Detect which cell encompasses the target text, then output its (X, Y) center coordinate. 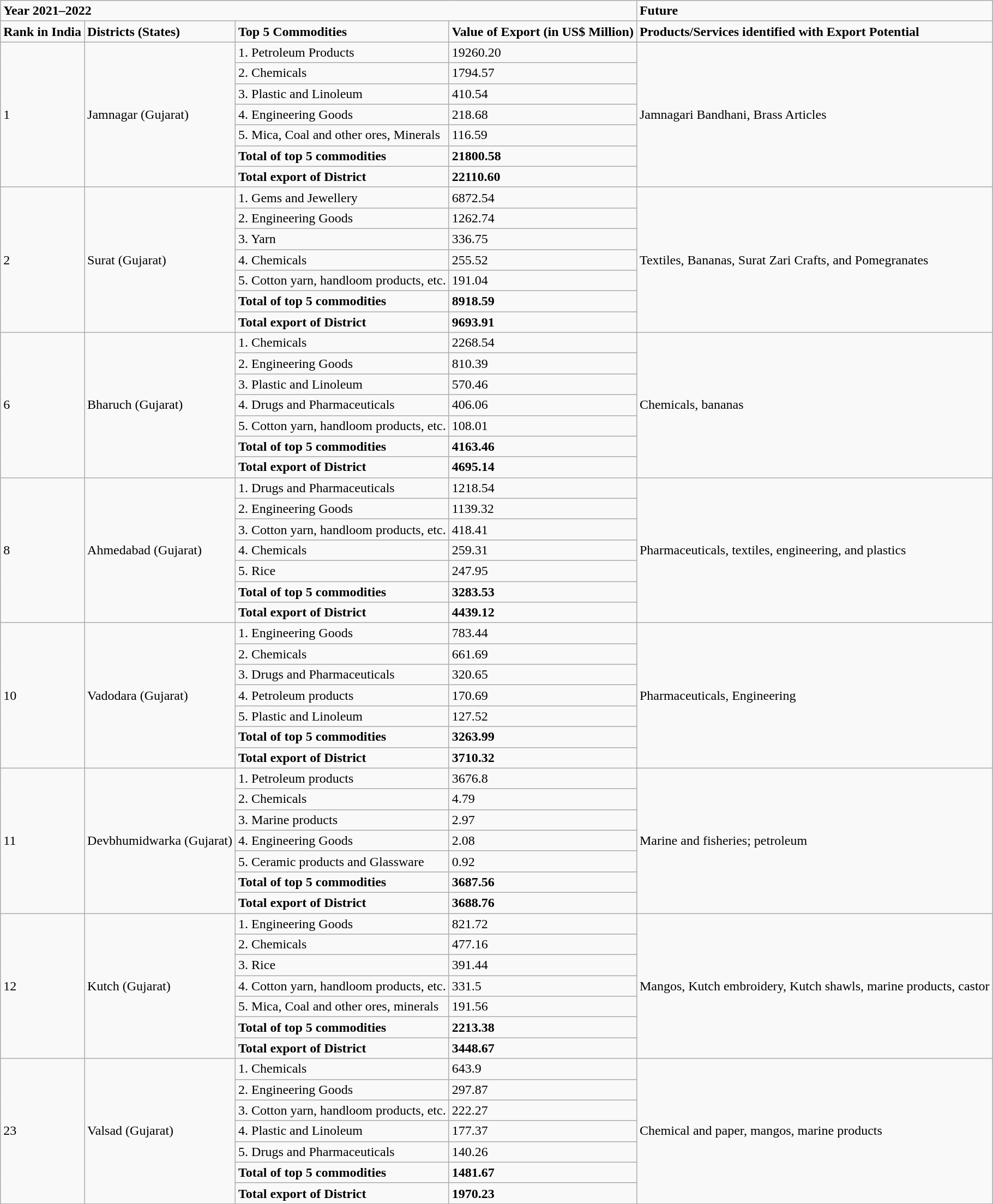
2 (43, 259)
127.52 (543, 716)
Vadodara (Gujarat) (160, 695)
Marine and fisheries; petroleum (815, 840)
1218.54 (543, 488)
Top 5 Commodities (342, 32)
Devbhumidwarka (Gujarat) (160, 840)
116.59 (543, 135)
140.26 (543, 1152)
331.5 (543, 986)
177.37 (543, 1131)
5. Plastic and Linoleum (342, 716)
1 (43, 114)
108.01 (543, 426)
Textiles, Bananas, Surat Zari Crafts, and Pomegranates (815, 259)
170.69 (543, 695)
Products/Services identified with Export Potential (815, 32)
Mangos, Kutch embroidery, Kutch shawls, marine products, castor (815, 986)
4163.46 (543, 446)
4.79 (543, 799)
4439.12 (543, 613)
22110.60 (543, 177)
4. Petroleum products (342, 695)
259.31 (543, 550)
3. Rice (342, 965)
23 (43, 1131)
4. Cotton yarn, handloom products, etc. (342, 986)
218.68 (543, 114)
222.27 (543, 1110)
5. Rice (342, 571)
570.46 (543, 384)
5. Mica, Coal and other ores, Minerals (342, 135)
4. Drugs and Pharmaceuticals (342, 405)
Jamnagar (Gujarat) (160, 114)
191.04 (543, 281)
Chemicals, bananas (815, 405)
1262.74 (543, 218)
1794.57 (543, 73)
5. Drugs and Pharmaceuticals (342, 1152)
3263.99 (543, 737)
2.97 (543, 820)
3676.8 (543, 778)
406.06 (543, 405)
9693.91 (543, 322)
12 (43, 986)
4695.14 (543, 467)
1. Gems and Jewellery (342, 197)
10 (43, 695)
6872.54 (543, 197)
3. Marine products (342, 820)
Value of Export (in US$ Million) (543, 32)
783.44 (543, 633)
410.54 (543, 94)
2213.38 (543, 1027)
3710.32 (543, 758)
336.75 (543, 239)
Ahmedabad (Gujarat) (160, 550)
3. Yarn (342, 239)
391.44 (543, 965)
2.08 (543, 840)
4. Plastic and Linoleum (342, 1131)
19260.20 (543, 52)
3448.67 (543, 1048)
643.9 (543, 1069)
297.87 (543, 1090)
Rank in India (43, 32)
Pharmaceuticals, Engineering (815, 695)
8918.59 (543, 301)
Year 2021–2022 (318, 11)
1. Petroleum Products (342, 52)
5. Ceramic products and Glassware (342, 861)
821.72 (543, 924)
3688.76 (543, 903)
1139.32 (543, 509)
8 (43, 550)
6 (43, 405)
Future (815, 11)
3283.53 (543, 591)
11 (43, 840)
Districts (States) (160, 32)
21800.58 (543, 156)
0.92 (543, 861)
Pharmaceuticals, textiles, engineering, and plastics (815, 550)
Valsad (Gujarat) (160, 1131)
477.16 (543, 945)
320.65 (543, 675)
1. Drugs and Pharmaceuticals (342, 488)
191.56 (543, 1007)
1. Petroleum products (342, 778)
1481.67 (543, 1172)
Bharuch (Gujarat) (160, 405)
255.52 (543, 260)
Jamnagari Bandhani, Brass Articles (815, 114)
810.39 (543, 364)
661.69 (543, 654)
3687.56 (543, 882)
3. Drugs and Pharmaceuticals (342, 675)
247.95 (543, 571)
2268.54 (543, 343)
Chemical and paper, mangos, marine products (815, 1131)
418.41 (543, 529)
Surat (Gujarat) (160, 259)
5. Mica, Coal and other ores, minerals (342, 1007)
Kutch (Gujarat) (160, 986)
1970.23 (543, 1193)
